Extract the (X, Y) coordinate from the center of the cell holding the provided text.  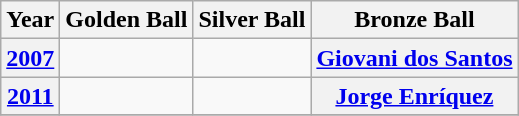
Golden Ball (126, 20)
Giovani dos Santos (414, 58)
Silver Ball (252, 20)
Bronze Ball (414, 20)
Jorge Enríquez (414, 96)
Year (30, 20)
2011 (30, 96)
2007 (30, 58)
